For the text-containing cell, return its midpoint in [X, Y] coordinate format. 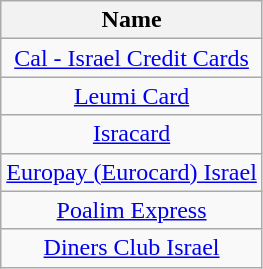
Europay (Eurocard) Israel [132, 172]
Leumi Card [132, 96]
Cal - Israel Credit Cards [132, 58]
Poalim Express [132, 210]
Diners Club Israel [132, 248]
Isracard [132, 134]
Name [132, 20]
